From the cell containing the given text, extract its center point as [X, Y] coordinate. 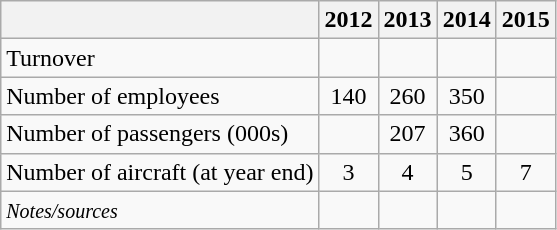
350 [466, 96]
Number of employees [160, 96]
2014 [466, 20]
Notes/sources [160, 210]
7 [526, 172]
Number of passengers (000s) [160, 134]
4 [408, 172]
Turnover [160, 58]
2013 [408, 20]
5 [466, 172]
3 [348, 172]
2012 [348, 20]
2015 [526, 20]
Number of aircraft (at year end) [160, 172]
207 [408, 134]
260 [408, 96]
140 [348, 96]
360 [466, 134]
